Return (x, y) of the center of cell containing provided text 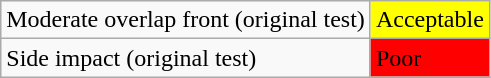
Acceptable (430, 20)
Moderate overlap front (original test) (186, 20)
Side impact (original test) (186, 58)
Poor (430, 58)
